For the text-containing cell, return its midpoint in [x, y] coordinate format. 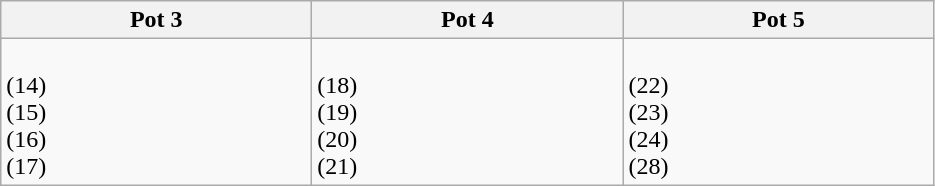
Pot 3 [156, 20]
Pot 5 [778, 20]
(22) (23) (24) (28) [778, 112]
Pot 4 [468, 20]
(18) (19) (20) (21) [468, 112]
(14) (15) (16) (17) [156, 112]
